Provide the [x, y] coordinate of the cell's center where the given text is located.  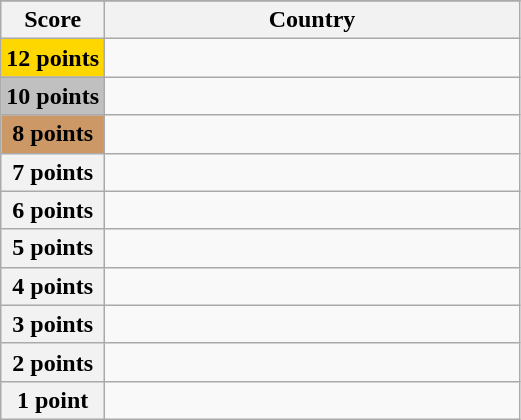
5 points [53, 248]
10 points [53, 96]
Country [312, 20]
2 points [53, 362]
12 points [53, 58]
6 points [53, 210]
3 points [53, 324]
1 point [53, 400]
Score [53, 20]
7 points [53, 172]
4 points [53, 286]
8 points [53, 134]
